Identify which cell holds the provided text, then report its [X, Y] central coordinate. 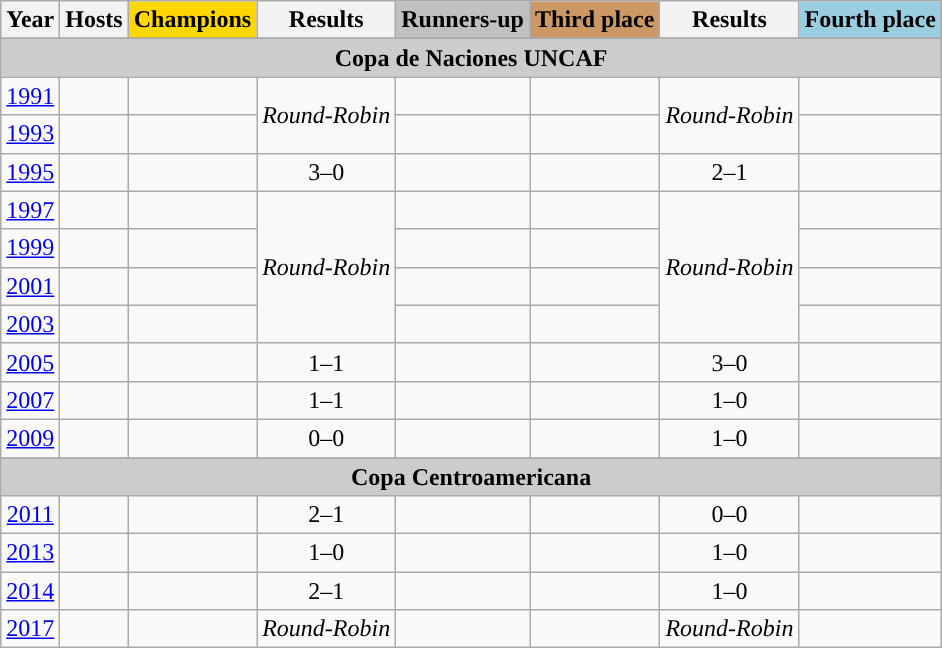
Third place [595, 20]
2005 [30, 362]
Hosts [94, 20]
1999 [30, 248]
1995 [30, 172]
Copa Centroamericana [472, 477]
2017 [30, 629]
Year [30, 20]
1993 [30, 134]
Copa de Naciones UNCAF [472, 58]
Champions [192, 20]
2003 [30, 324]
2014 [30, 591]
2001 [30, 286]
2009 [30, 438]
2007 [30, 400]
Fourth place [870, 20]
1997 [30, 210]
1991 [30, 96]
2011 [30, 515]
2013 [30, 553]
Runners-up [463, 20]
